Provide the (X, Y) coordinate of the cell's center where the given text is located.  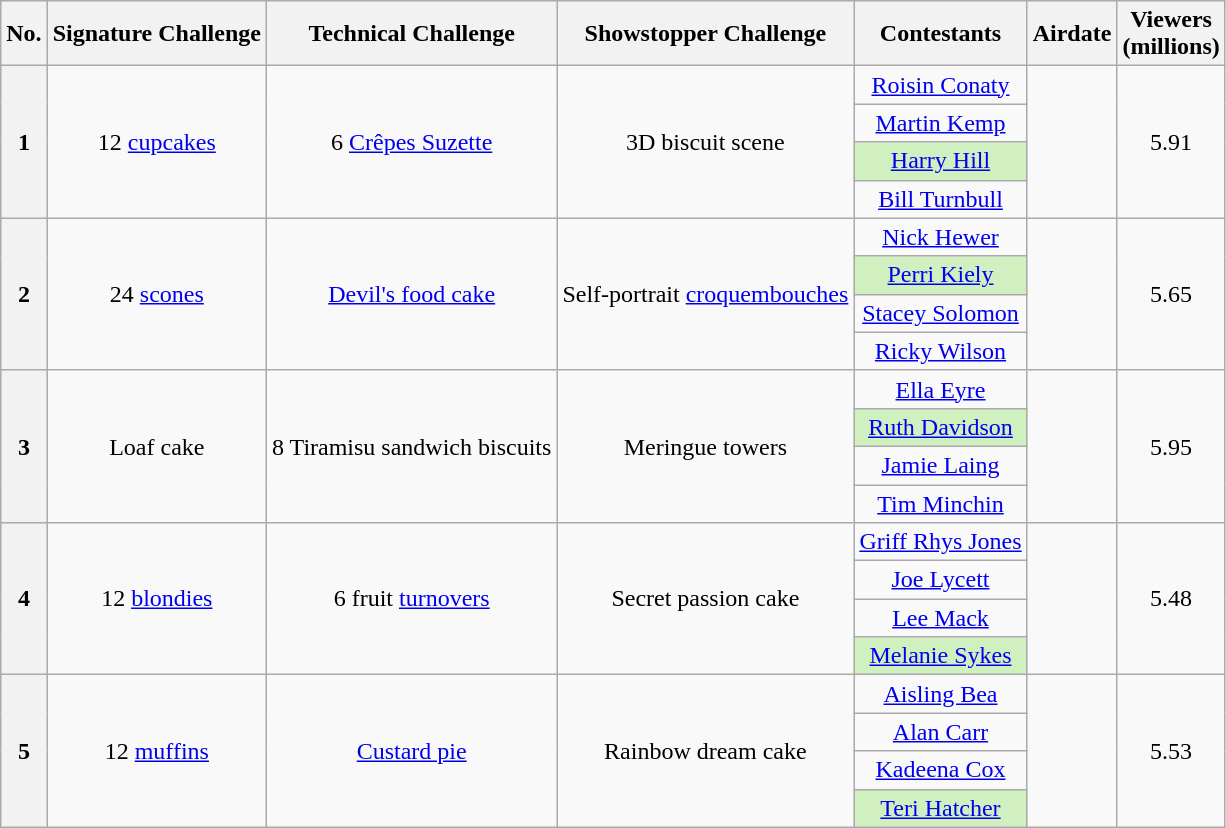
5.48 (1171, 599)
Aisling Bea (940, 694)
Devil's food cake (411, 294)
Alan Carr (940, 732)
Technical Challenge (411, 34)
3 (24, 446)
6 fruit turnovers (411, 599)
5.53 (1171, 751)
Ruth Davidson (940, 427)
Self-portrait croquembouches (706, 294)
Rainbow dream cake (706, 751)
Ricky Wilson (940, 351)
Bill Turnbull (940, 199)
Lee Mack (940, 618)
Loaf cake (156, 446)
6 Crêpes Suzette (411, 142)
5.91 (1171, 142)
Martin Kemp (940, 123)
Nick Hewer (940, 237)
Viewers(millions) (1171, 34)
2 (24, 294)
Custard pie (411, 751)
Perri Kiely (940, 275)
Stacey Solomon (940, 313)
5.95 (1171, 446)
4 (24, 599)
5.65 (1171, 294)
Showstopper Challenge (706, 34)
8 Tiramisu sandwich biscuits (411, 446)
12 muffins (156, 751)
Melanie Sykes (940, 656)
12 blondies (156, 599)
Teri Hatcher (940, 808)
3D biscuit scene (706, 142)
Griff Rhys Jones (940, 542)
Jamie Laing (940, 465)
Tim Minchin (940, 503)
Contestants (940, 34)
No. (24, 34)
Harry Hill (940, 161)
Joe Lycett (940, 580)
Secret passion cake (706, 599)
Ella Eyre (940, 389)
Airdate (1072, 34)
1 (24, 142)
24 scones (156, 294)
Roisin Conaty (940, 85)
Signature Challenge (156, 34)
12 cupcakes (156, 142)
Kadeena Cox (940, 770)
Meringue towers (706, 446)
5 (24, 751)
